Find where the given text appears and provide that cell's center as (X, Y) coordinate. 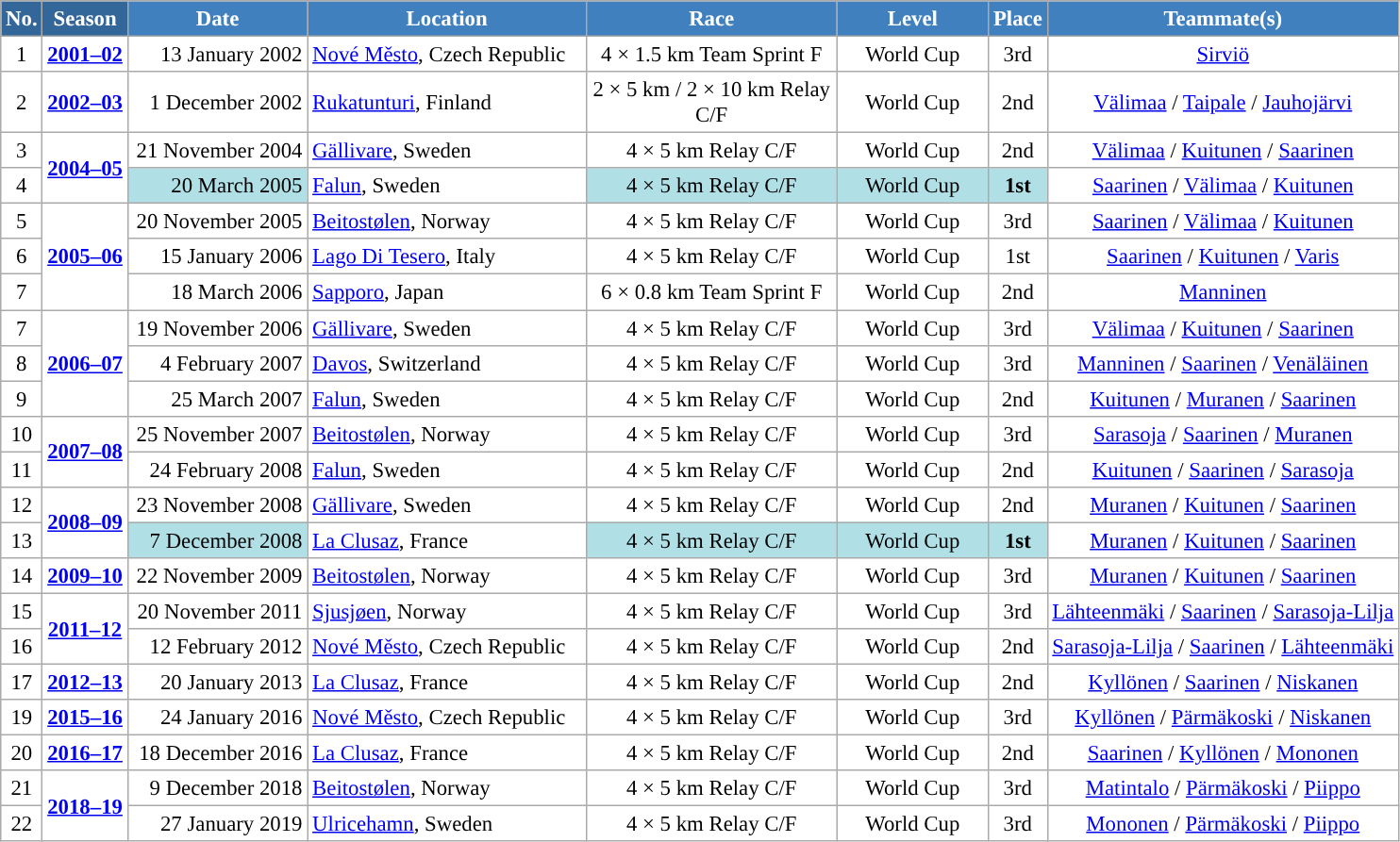
17 (22, 683)
2009–10 (85, 576)
18 December 2016 (217, 753)
20 January 2013 (217, 683)
1 December 2002 (217, 102)
2 (22, 102)
19 (22, 718)
Kuitunen / Saarinen / Sarasoja (1223, 470)
10 (22, 434)
6 × 0.8 km Team Sprint F (711, 292)
14 (22, 576)
Manninen (1223, 292)
4 (22, 186)
Sarasoja / Saarinen / Muranen (1223, 434)
No. (22, 19)
20 March 2005 (217, 186)
22 November 2009 (217, 576)
Lähteenmäki / Saarinen / Sarasoja-Lilja (1223, 611)
18 March 2006 (217, 292)
Saarinen / Kuitunen / Varis (1223, 257)
Place (1018, 19)
15 January 2006 (217, 257)
16 (22, 647)
20 November 2005 (217, 222)
2015–16 (85, 718)
9 December 2018 (217, 788)
19 November 2006 (217, 328)
Lago Di Tesero, Italy (447, 257)
27 January 2019 (217, 824)
12 (22, 505)
Davos, Switzerland (447, 363)
Sarasoja-Lilja / Saarinen / Lähteenmäki (1223, 647)
4 × 1.5 km Team Sprint F (711, 55)
2 × 5 km / 2 × 10 km Relay C/F (711, 102)
Level (913, 19)
4 February 2007 (217, 363)
2008–09 (85, 522)
2007–08 (85, 451)
24 February 2008 (217, 470)
Matintalo / Pärmäkoski / Piippo (1223, 788)
2012–13 (85, 683)
Manninen / Saarinen / Venäläinen (1223, 363)
20 November 2011 (217, 611)
25 March 2007 (217, 399)
Ulricehamn, Sweden (447, 824)
9 (22, 399)
1 (22, 55)
Kyllönen / Saarinen / Niskanen (1223, 683)
2004–05 (85, 168)
21 November 2004 (217, 151)
Kyllönen / Pärmäkoski / Niskanen (1223, 718)
Location (447, 19)
22 (22, 824)
Rukatunturi, Finland (447, 102)
Sirviö (1223, 55)
2005–06 (85, 256)
2011–12 (85, 628)
Sjusjøen, Norway (447, 611)
8 (22, 363)
Date (217, 19)
Sapporo, Japan (447, 292)
11 (22, 470)
Race (711, 19)
13 (22, 540)
Season (85, 19)
13 January 2002 (217, 55)
2006–07 (85, 364)
25 November 2007 (217, 434)
5 (22, 222)
6 (22, 257)
Välimaa / Taipale / Jauhojärvi (1223, 102)
12 February 2012 (217, 647)
2001–02 (85, 55)
2002–03 (85, 102)
21 (22, 788)
2018–19 (85, 805)
Teammate(s) (1223, 19)
Saarinen / Kyllönen / Mononen (1223, 753)
15 (22, 611)
23 November 2008 (217, 505)
7 December 2008 (217, 540)
2016–17 (85, 753)
20 (22, 753)
Kuitunen / Muranen / Saarinen (1223, 399)
3 (22, 151)
Mononen / Pärmäkoski / Piippo (1223, 824)
24 January 2016 (217, 718)
